Scan for the cell matching the given text and deliver its (X, Y) coordinate at center. 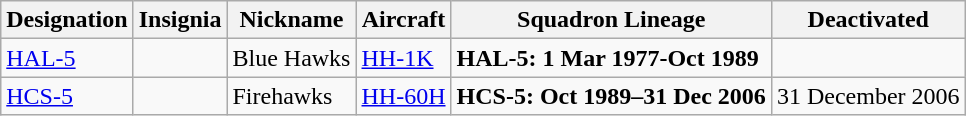
Firehawks (292, 96)
HCS-5: Oct 1989–31 Dec 2006 (611, 96)
Blue Hawks (292, 58)
Insignia (180, 20)
HAL-5 (67, 58)
31 December 2006 (868, 96)
HH-1K (404, 58)
HAL-5: 1 Mar 1977-Oct 1989 (611, 58)
Aircraft (404, 20)
Designation (67, 20)
Squadron Lineage (611, 20)
HH-60H (404, 96)
Nickname (292, 20)
Deactivated (868, 20)
HCS-5 (67, 96)
